Capture the cell that displays the provided text and extract its [X, Y] central coordinate. 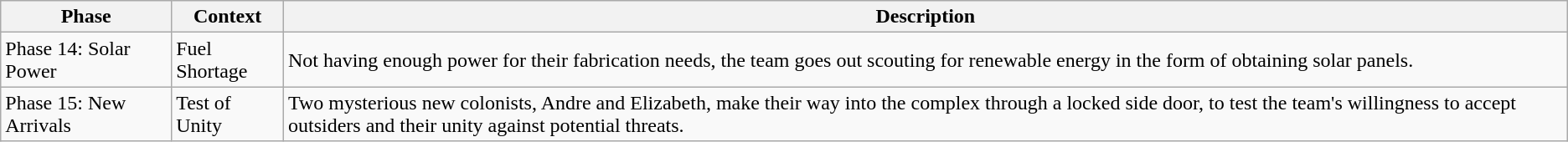
Context [228, 17]
Phase 14: Solar Power [86, 60]
Fuel Shortage [228, 60]
Phase 15: New Arrivals [86, 114]
Description [925, 17]
Phase [86, 17]
Test of Unity [228, 114]
Not having enough power for their fabrication needs, the team goes out scouting for renewable energy in the form of obtaining solar panels. [925, 60]
